Search for the cell housing the specified text and yield its (x, y) center coordinate. 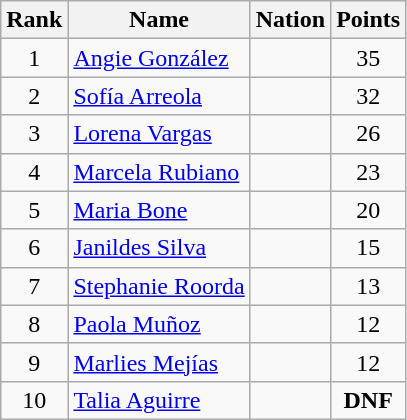
Marcela Rubiano (159, 172)
15 (368, 248)
4 (34, 172)
Nation (290, 20)
9 (34, 362)
Angie González (159, 58)
Janildes Silva (159, 248)
Name (159, 20)
6 (34, 248)
Lorena Vargas (159, 134)
13 (368, 286)
2 (34, 96)
Paola Muñoz (159, 324)
7 (34, 286)
8 (34, 324)
1 (34, 58)
32 (368, 96)
5 (34, 210)
10 (34, 400)
Points (368, 20)
20 (368, 210)
Rank (34, 20)
3 (34, 134)
DNF (368, 400)
23 (368, 172)
Maria Bone (159, 210)
Stephanie Roorda (159, 286)
Talia Aguirre (159, 400)
26 (368, 134)
Marlies Mejías (159, 362)
35 (368, 58)
Sofía Arreola (159, 96)
